Identify which cell holds the provided text, then report its [X, Y] central coordinate. 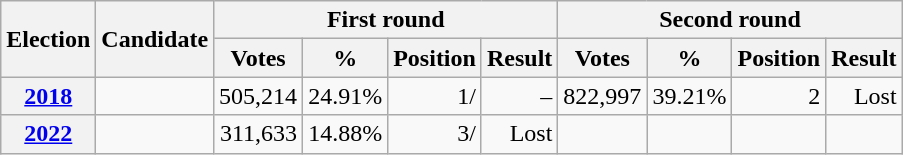
Second round [730, 20]
Candidate [155, 39]
2018 [48, 96]
505,214 [258, 96]
3/ [435, 134]
311,633 [258, 134]
39.21% [690, 96]
822,997 [602, 96]
24.91% [346, 96]
– [519, 96]
14.88% [346, 134]
1/ [435, 96]
Election [48, 39]
2 [779, 96]
2022 [48, 134]
First round [386, 20]
